Identify which cell holds the provided text, then report its [x, y] central coordinate. 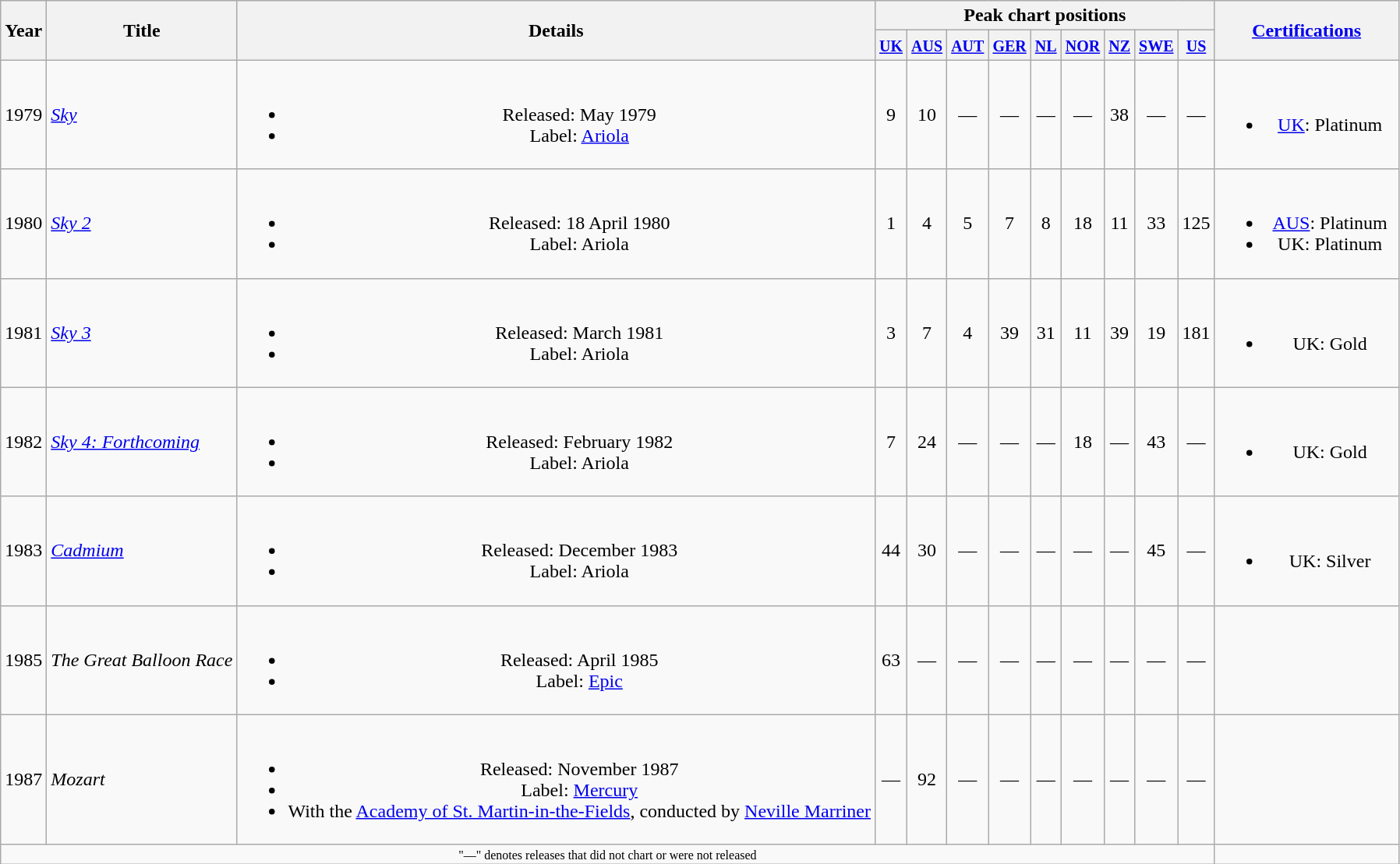
NOR [1083, 45]
Year [23, 30]
The Great Balloon Race [142, 660]
Released: November 1987Label: MercuryWith the Academy of St. Martin-in-the-Fields, conducted by Neville Marriner [557, 779]
1987 [23, 779]
5 [968, 224]
92 [928, 779]
Mozart [142, 779]
AUS [928, 45]
Sky 2 [142, 224]
10 [928, 115]
Released: May 1979Label: Ariola [557, 115]
1981 [23, 333]
UK: Silver [1306, 551]
UK [892, 45]
NL [1046, 45]
31 [1046, 333]
1 [892, 224]
30 [928, 551]
125 [1196, 224]
8 [1046, 224]
181 [1196, 333]
Released: March 1981Label: Ariola [557, 333]
Sky [142, 115]
Certifications [1306, 30]
US [1196, 45]
1980 [23, 224]
1979 [23, 115]
AUT [968, 45]
AUS: PlatinumUK: Platinum [1306, 224]
Title [142, 30]
43 [1156, 442]
19 [1156, 333]
9 [892, 115]
Peak chart positions [1045, 16]
Details [557, 30]
1983 [23, 551]
UK: Platinum [1306, 115]
Sky 3 [142, 333]
24 [928, 442]
Released: December 1983Label: Ariola [557, 551]
Cadmium [142, 551]
1982 [23, 442]
Released: February 1982Label: Ariola [557, 442]
Released: April 1985Label: Epic [557, 660]
38 [1119, 115]
45 [1156, 551]
"—" denotes releases that did not chart or were not released [608, 854]
NZ [1119, 45]
44 [892, 551]
1985 [23, 660]
Released: 18 April 1980Label: Ariola [557, 224]
Sky 4: Forthcoming [142, 442]
SWE [1156, 45]
33 [1156, 224]
GER [1009, 45]
63 [892, 660]
3 [892, 333]
